For the text-containing cell, return its midpoint in [x, y] coordinate format. 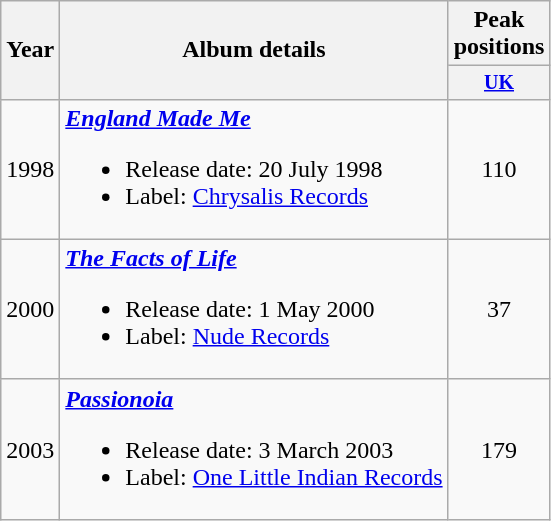
England Made MeRelease date: 20 July 1998Label: Chrysalis Records [254, 169]
37 [499, 309]
PassionoiaRelease date: 3 March 2003Label: One Little Indian Records [254, 449]
110 [499, 169]
UK [499, 82]
1998 [30, 169]
2003 [30, 449]
179 [499, 449]
The Facts of LifeRelease date: 1 May 2000Label: Nude Records [254, 309]
Album details [254, 50]
Peak positions [499, 34]
2000 [30, 309]
Year [30, 50]
